Search for the cell housing the specified text and yield its [X, Y] center coordinate. 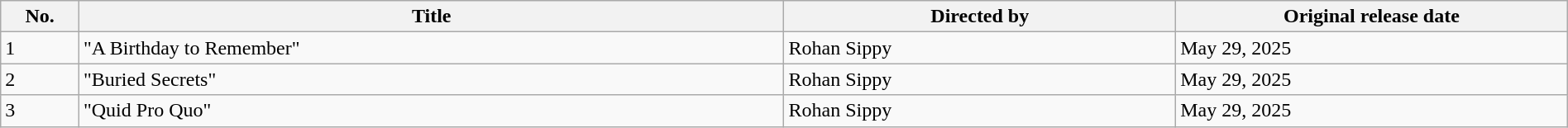
"Buried Secrets" [432, 79]
1 [40, 48]
"Quid Pro Quo" [432, 111]
Title [432, 17]
"A Birthday to Remember" [432, 48]
Directed by [980, 17]
3 [40, 111]
Original release date [1372, 17]
No. [40, 17]
2 [40, 79]
